For the text-containing cell, return its midpoint in (x, y) coordinate format. 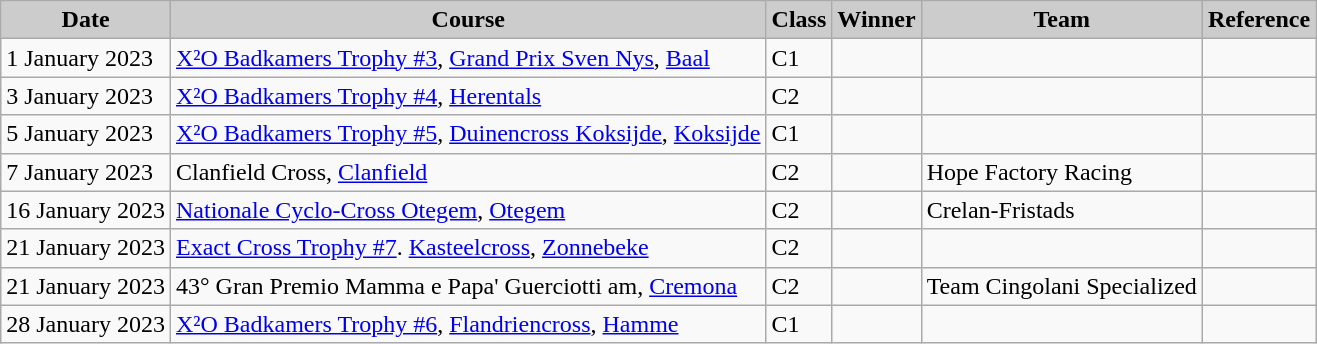
Exact Cross Trophy #7. Kasteelcross, Zonnebeke (468, 248)
X²O Badkamers Trophy #3, Grand Prix Sven Nys, Baal (468, 58)
X²O Badkamers Trophy #5, Duinencross Koksijde, Koksijde (468, 134)
28 January 2023 (86, 324)
Hope Factory Racing (1062, 172)
16 January 2023 (86, 210)
Course (468, 20)
Crelan-Fristads (1062, 210)
1 January 2023 (86, 58)
Date (86, 20)
Reference (1258, 20)
Winner (876, 20)
Team Cingolani Specialized (1062, 286)
Class (799, 20)
X²O Badkamers Trophy #6, Flandriencross, Hamme (468, 324)
X²O Badkamers Trophy #4, Herentals (468, 96)
Clanfield Cross, Clanfield (468, 172)
5 January 2023 (86, 134)
7 January 2023 (86, 172)
Nationale Cyclo-Cross Otegem, Otegem (468, 210)
43° Gran Premio Mamma e Papa' Guerciotti am, Cremona (468, 286)
3 January 2023 (86, 96)
Team (1062, 20)
